Return the (x, y) coordinate for the center point of the cell that contains the specified text.  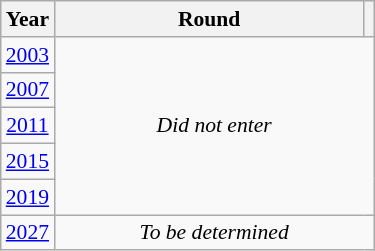
2003 (28, 55)
2007 (28, 90)
2015 (28, 162)
2011 (28, 126)
To be determined (214, 233)
2027 (28, 233)
Year (28, 19)
Did not enter (214, 126)
Round (209, 19)
2019 (28, 197)
